Return (X, Y) of the center of cell containing provided text 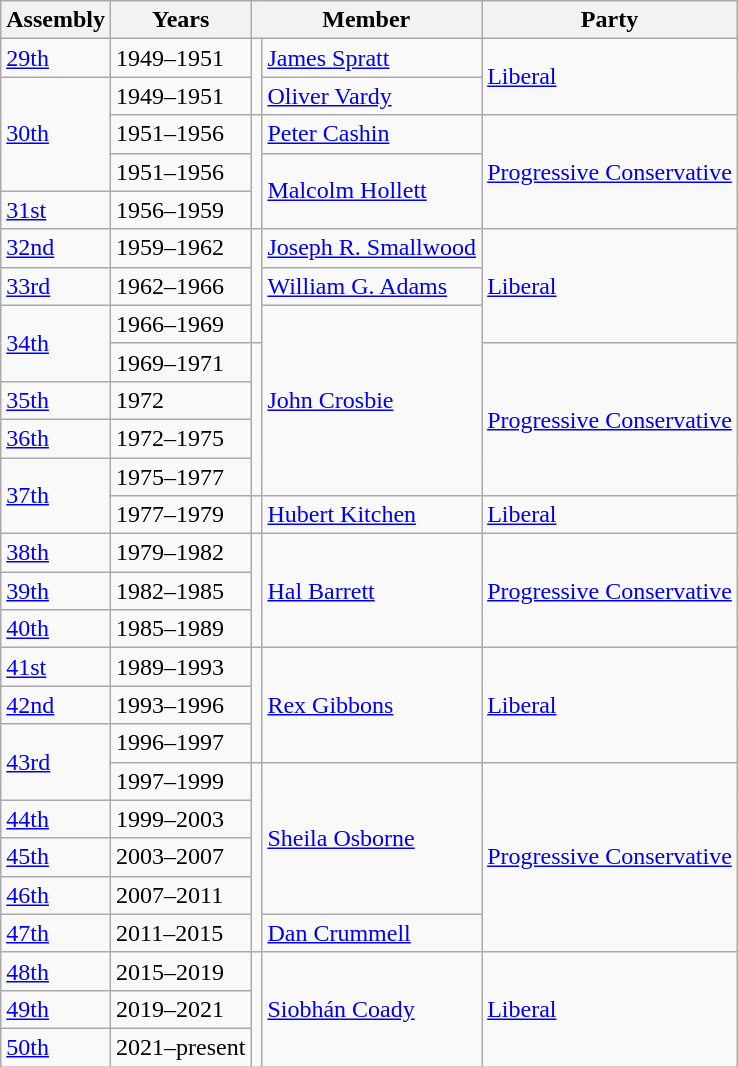
William G. Adams (372, 286)
Malcolm Hollett (372, 191)
1993–1996 (180, 705)
33rd (56, 286)
1997–1999 (180, 781)
44th (56, 819)
35th (56, 400)
1956–1959 (180, 210)
Party (610, 20)
29th (56, 58)
Assembly (56, 20)
2019–2021 (180, 1009)
James Spratt (372, 58)
32nd (56, 248)
Joseph R. Smallwood (372, 248)
Dan Crummell (372, 933)
Oliver Vardy (372, 96)
39th (56, 591)
1999–2003 (180, 819)
49th (56, 1009)
47th (56, 933)
1979–1982 (180, 553)
1972–1975 (180, 438)
Years (180, 20)
42nd (56, 705)
1989–1993 (180, 667)
Hal Barrett (372, 591)
41st (56, 667)
43rd (56, 762)
1959–1962 (180, 248)
31st (56, 210)
2007–2011 (180, 895)
30th (56, 134)
50th (56, 1047)
Sheila Osborne (372, 838)
1966–1969 (180, 324)
2011–2015 (180, 933)
37th (56, 496)
45th (56, 857)
2021–present (180, 1047)
Siobhán Coady (372, 1009)
1962–1966 (180, 286)
40th (56, 629)
John Crosbie (372, 400)
46th (56, 895)
1985–1989 (180, 629)
1982–1985 (180, 591)
1996–1997 (180, 743)
2003–2007 (180, 857)
1977–1979 (180, 515)
Peter Cashin (372, 134)
34th (56, 343)
Member (366, 20)
48th (56, 971)
2015–2019 (180, 971)
Hubert Kitchen (372, 515)
Rex Gibbons (372, 705)
36th (56, 438)
1972 (180, 400)
1975–1977 (180, 477)
38th (56, 553)
1969–1971 (180, 362)
